Extract the [x, y] coordinate from the center of the cell holding the provided text.  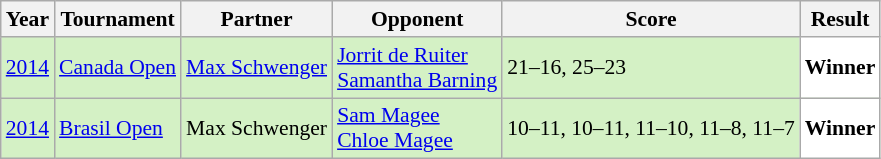
Canada Open [118, 68]
Jorrit de Ruiter Samantha Barning [417, 68]
10–11, 10–11, 11–10, 11–8, 11–7 [651, 128]
Sam Magee Chloe Magee [417, 128]
Opponent [417, 19]
Brasil Open [118, 128]
Result [840, 19]
Year [28, 19]
Score [651, 19]
21–16, 25–23 [651, 68]
Partner [256, 19]
Tournament [118, 19]
